Find where the given text appears and provide that cell's center as (X, Y) coordinate. 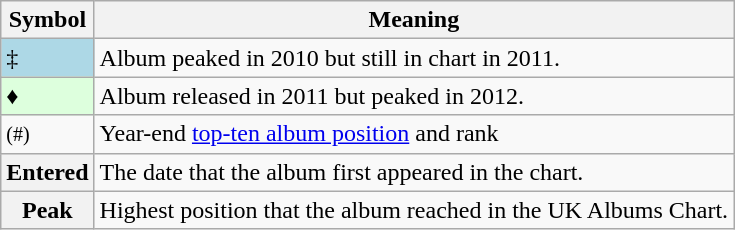
The date that the album first appeared in the chart. (414, 172)
Symbol (48, 20)
Peak (48, 210)
Highest position that the album reached in the UK Albums Chart. (414, 210)
Album released in 2011 but peaked in 2012. (414, 96)
Year-end top-ten album position and rank (414, 134)
(#) (48, 134)
♦ (48, 96)
Album peaked in 2010 but still in chart in 2011. (414, 58)
Entered (48, 172)
Meaning (414, 20)
‡ (48, 58)
